Search for the cell housing the specified text and yield its [x, y] center coordinate. 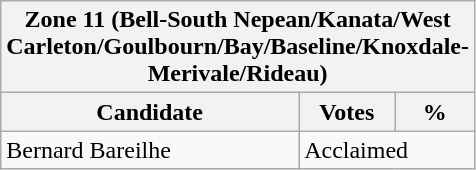
Zone 11 (Bell-South Nepean/Kanata/West Carleton/Goulbourn/Bay/Baseline/Knoxdale-Merivale/Rideau) [238, 47]
% [435, 112]
Acclaimed [387, 150]
Votes [347, 112]
Bernard Bareilhe [150, 150]
Candidate [150, 112]
